Detect which cell encompasses the target text, then output its [x, y] center coordinate. 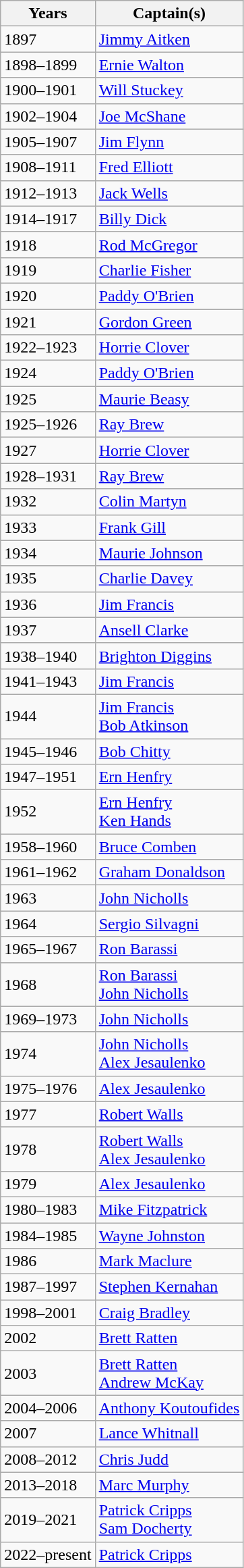
Maurie Johnson [169, 553]
Ron Barassi [169, 949]
1963 [48, 898]
1914–1917 [48, 219]
Patrick Cripps [169, 1554]
1933 [48, 527]
Years [48, 14]
Ernie Walton [169, 65]
1998–2001 [48, 1313]
Wayne Johnston [169, 1235]
2019–2021 [48, 1519]
Colin Martyn [169, 502]
Anthony Koutoufides [169, 1408]
1920 [48, 296]
1938–1940 [48, 656]
2002 [48, 1338]
Gordon Green [169, 322]
Ron BarassiJohn Nicholls [169, 985]
1979 [48, 1184]
John NichollsAlex Jesaulenko [169, 1053]
Brett RattenAndrew McKay [169, 1374]
Patrick CrippsSam Docherty [169, 1519]
2022–present [48, 1554]
1936 [48, 604]
Graham Donaldson [169, 872]
1935 [48, 579]
1922–1923 [48, 348]
1928–1931 [48, 476]
Ern Henfry [169, 777]
2003 [48, 1374]
2007 [48, 1434]
2004–2006 [48, 1408]
Chris Judd [169, 1459]
1978 [48, 1149]
1952 [48, 812]
Stephen Kernahan [169, 1287]
1924 [48, 373]
Maurie Beasy [169, 399]
1977 [48, 1114]
Fred Elliott [169, 167]
Will Stuckey [169, 90]
Jim Flynn [169, 142]
1918 [48, 244]
Charlie Fisher [169, 270]
1898–1899 [48, 65]
Billy Dick [169, 219]
2013–2018 [48, 1485]
1987–1997 [48, 1287]
Charlie Davey [169, 579]
Captain(s) [169, 14]
Robert WallsAlex Jesaulenko [169, 1149]
1944 [48, 716]
1947–1951 [48, 777]
Sergio Silvagni [169, 924]
Bob Chitty [169, 752]
Frank Gill [169, 527]
1921 [48, 322]
1905–1907 [48, 142]
1897 [48, 39]
Craig Bradley [169, 1313]
1900–1901 [48, 90]
1932 [48, 502]
1964 [48, 924]
1945–1946 [48, 752]
Brighton Diggins [169, 656]
Jim FrancisBob Atkinson [169, 716]
Marc Murphy [169, 1485]
1980–1983 [48, 1209]
1912–1913 [48, 193]
1986 [48, 1261]
Mark Maclure [169, 1261]
Ansell Clarke [169, 630]
1974 [48, 1053]
1925 [48, 399]
1968 [48, 985]
1984–1985 [48, 1235]
Robert Walls [169, 1114]
Mike Fitzpatrick [169, 1209]
Lance Whitnall [169, 1434]
Rod McGregor [169, 244]
1925–1926 [48, 425]
1902–1904 [48, 116]
1958–1960 [48, 847]
1969–1973 [48, 1019]
1908–1911 [48, 167]
1941–1943 [48, 681]
1927 [48, 450]
Brett Ratten [169, 1338]
1961–1962 [48, 872]
1975–1976 [48, 1089]
2008–2012 [48, 1459]
1919 [48, 270]
Ern HenfryKen Hands [169, 812]
Joe McShane [169, 116]
1937 [48, 630]
1934 [48, 553]
Jack Wells [169, 193]
Bruce Comben [169, 847]
Jimmy Aitken [169, 39]
1965–1967 [48, 949]
